Pinpoint the cell where the given text exists, returning its [x, y] midpoint coordinate. 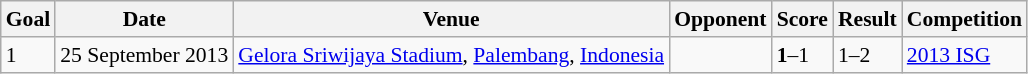
Venue [451, 19]
Result [868, 19]
Competition [964, 19]
Gelora Sriwijaya Stadium, Palembang, Indonesia [451, 55]
Date [144, 19]
Goal [28, 19]
25 September 2013 [144, 55]
2013 ISG [964, 55]
1–1 [802, 55]
Opponent [720, 19]
1 [28, 55]
1–2 [868, 55]
Score [802, 19]
